Extract the (X, Y) coordinate from the center of the cell holding the provided text.  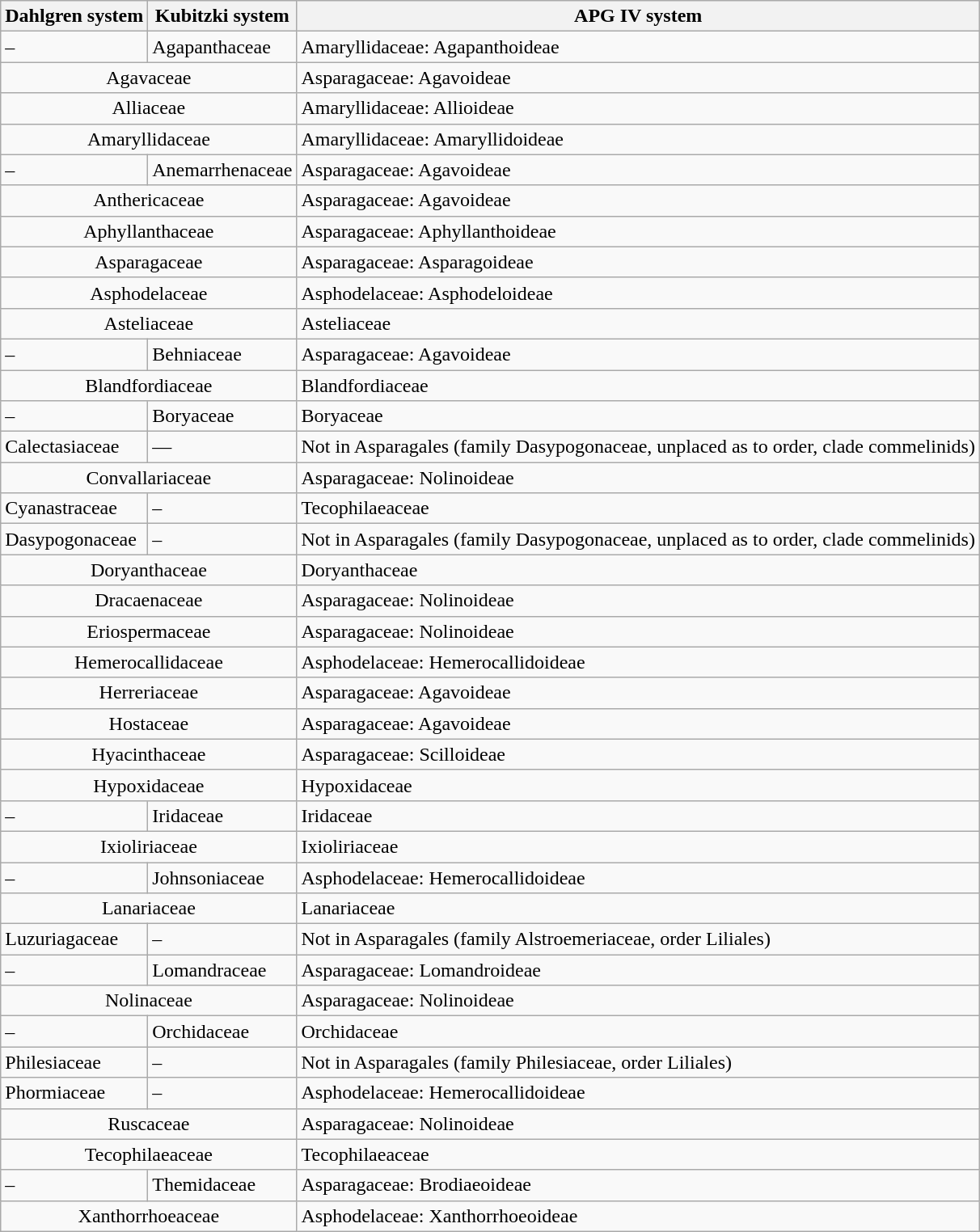
Asparagaceae: Lomandroideae (638, 970)
Herreriaceae (149, 693)
Eriospermaceae (149, 631)
Asparagaceae: Brodiaeoideae (638, 1185)
Asparagaceae: Asparagoideae (638, 262)
APG IV system (638, 16)
Agavaceae (149, 78)
Amaryllidaceae: Agapanthoideae (638, 47)
Amaryllidaceae: Allioideae (638, 108)
Hostaceae (149, 724)
Philesiaceae (74, 1062)
Asparagaceae: Scilloideae (638, 754)
Hyacinthaceae (149, 754)
Johnsoniaceae (222, 877)
Amaryllidaceae (149, 139)
Asparagaceae: Aphyllanthoideae (638, 231)
Dahlgren system (74, 16)
Convallariaceae (149, 478)
Nolinaceae (149, 1001)
Agapanthaceae (222, 47)
Not in Asparagales (family Alstroemeriaceae, order Liliales) (638, 939)
Lomandraceae (222, 970)
Kubitzki system (222, 16)
Alliaceae (149, 108)
Calectasiaceae (74, 447)
Asparagaceae (149, 262)
Dracaenaceae (149, 601)
Asphodelaceae: Xanthorrhoeoideae (638, 1216)
— (222, 447)
Asphodelaceae (149, 293)
Luzuriagaceae (74, 939)
Anemarrhenaceae (222, 170)
Not in Asparagales (family Philesiaceae, order Liliales) (638, 1062)
Ruscaceae (149, 1124)
Themidaceae (222, 1185)
Dasypogonaceae (74, 539)
Phormiaceae (74, 1093)
Hemerocallidaceae (149, 662)
Cyanastraceae (74, 508)
Aphyllanthaceae (149, 231)
Xanthorrhoeaceae (149, 1216)
Anthericaceae (149, 200)
Behniaceae (222, 354)
Asphodelaceae: Asphodeloideae (638, 293)
Amaryllidaceae: Amaryllidoideae (638, 139)
